Find where the given text appears and provide that cell's center as [x, y] coordinate. 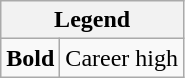
Bold [30, 58]
Career high [122, 58]
Legend [92, 20]
